Search for the cell housing the specified text and yield its (X, Y) center coordinate. 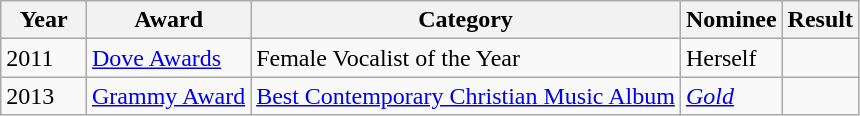
Award (169, 20)
Year (44, 20)
Herself (731, 58)
Female Vocalist of the Year (466, 58)
Nominee (731, 20)
2013 (44, 96)
2011 (44, 58)
Gold (731, 96)
Best Contemporary Christian Music Album (466, 96)
Result (820, 20)
Grammy Award (169, 96)
Category (466, 20)
Dove Awards (169, 58)
